Return (X, Y) of the center of cell containing provided text 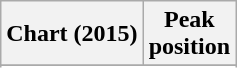
Peak position (189, 34)
Chart (2015) (72, 34)
